Determine the (x, y) coordinate at the center of the cell enclosing the given text.  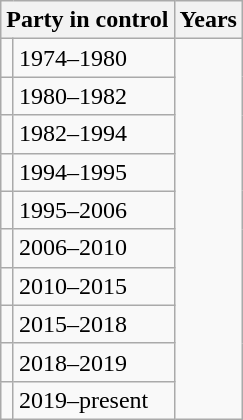
2018–2019 (94, 362)
1995–2006 (94, 210)
1974–1980 (94, 58)
Years (208, 20)
2019–present (94, 400)
1982–1994 (94, 134)
1980–1982 (94, 96)
Party in control (88, 20)
2006–2010 (94, 248)
1994–1995 (94, 172)
2010–2015 (94, 286)
2015–2018 (94, 324)
